For the text-containing cell, return its midpoint in (X, Y) coordinate format. 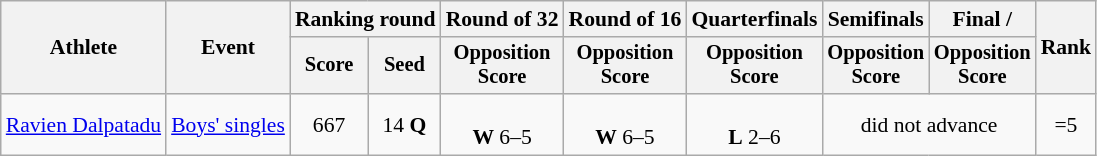
Athlete (84, 48)
Ravien Dalpatadu (84, 124)
=5 (1066, 124)
Boys' singles (228, 124)
L 2–6 (754, 124)
Round of 16 (626, 19)
Quarterfinals (754, 19)
Ranking round (366, 19)
Seed (404, 66)
Score (329, 66)
did not advance (928, 124)
Final / (982, 19)
Semifinals (876, 19)
14 Q (404, 124)
Round of 32 (502, 19)
Rank (1066, 48)
667 (329, 124)
Event (228, 48)
